From the cell containing the given text, extract its center point as [X, Y] coordinate. 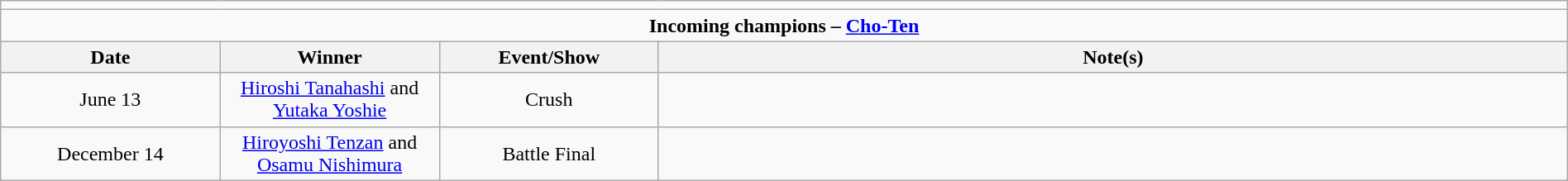
December 14 [111, 154]
Note(s) [1113, 57]
June 13 [111, 99]
Hiroshi Tanahashi and Yutaka Yoshie [329, 99]
Winner [329, 57]
Hiroyoshi Tenzan and Osamu Nishimura [329, 154]
Crush [549, 99]
Date [111, 57]
Battle Final [549, 154]
Event/Show [549, 57]
Incoming champions – Cho-Ten [784, 26]
